Search for the cell housing the specified text and yield its (X, Y) center coordinate. 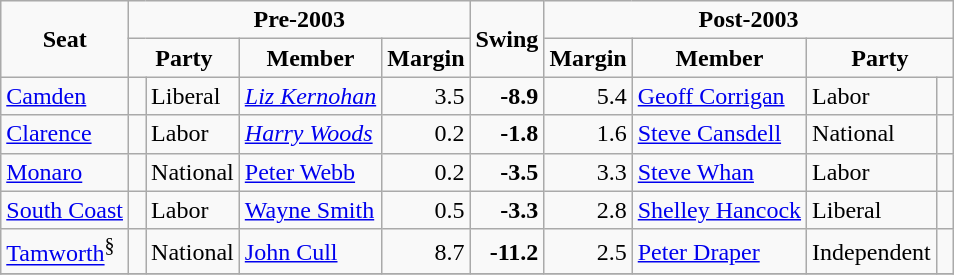
Seat (65, 39)
Geoff Corrigan (719, 96)
3.5 (426, 96)
John Cull (310, 252)
Liz Kernohan (310, 96)
Steve Cansdell (719, 134)
Pre-2003 (300, 20)
0.5 (426, 210)
Camden (65, 96)
2.5 (588, 252)
Steve Whan (719, 172)
1.6 (588, 134)
Monaro (65, 172)
Peter Webb (310, 172)
8.7 (426, 252)
3.3 (588, 172)
Post-2003 (748, 20)
Clarence (65, 134)
Swing (507, 39)
2.8 (588, 210)
South Coast (65, 210)
-3.5 (507, 172)
Harry Woods (310, 134)
Shelley Hancock (719, 210)
-1.8 (507, 134)
Peter Draper (719, 252)
Tamworth§ (65, 252)
-8.9 (507, 96)
Independent (872, 252)
-3.3 (507, 210)
5.4 (588, 96)
Wayne Smith (310, 210)
-11.2 (507, 252)
